From the cell containing the given text, extract its center point as (X, Y) coordinate. 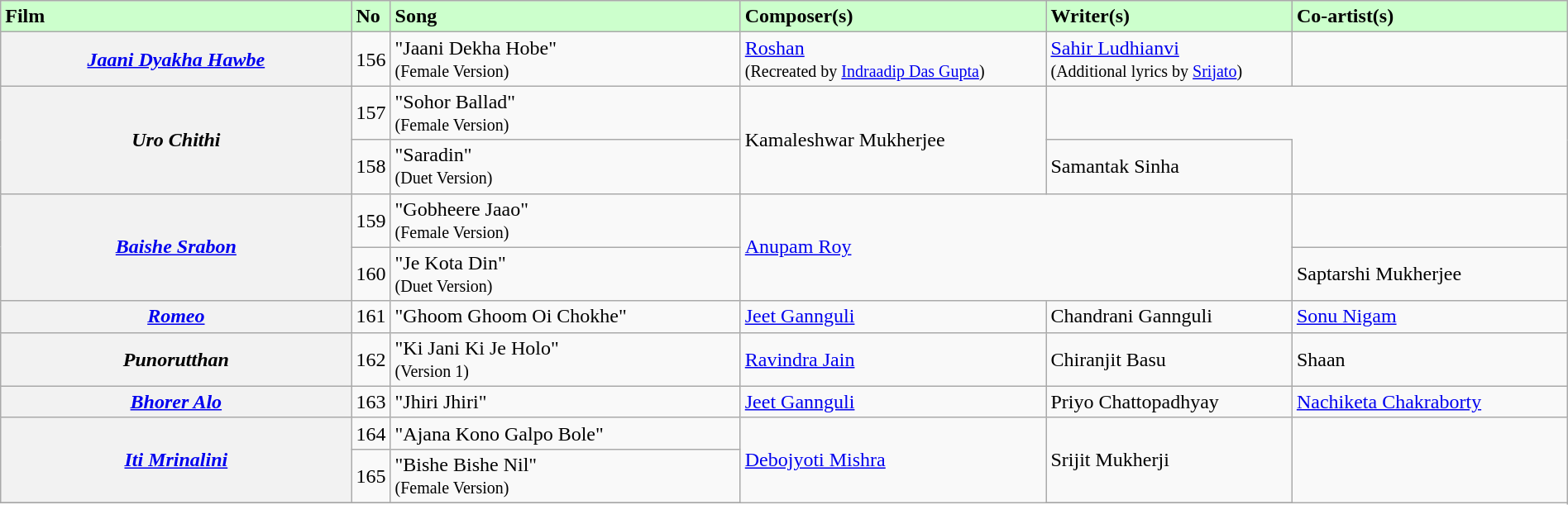
Sahir Ludhianvi(Additional lyrics by Srijato) (1169, 60)
Anupam Roy (1016, 247)
164 (370, 433)
Samantak Sinha (1169, 167)
Debojyoti Mishra (893, 460)
Writer(s) (1169, 17)
Jaani Dyakha Hawbe (176, 60)
160 (370, 274)
"Gobheere Jaao"(Female Version) (566, 220)
Punorutthan (176, 359)
165 (370, 476)
Romeo (176, 317)
Ravindra Jain (893, 359)
Bhorer Alo (176, 402)
"Saradin"(Duet Version) (566, 167)
Roshan(Recreated by Indraadip Das Gupta) (893, 60)
Song (566, 17)
"Jhiri Jhiri" (566, 402)
Sonu Nigam (1429, 317)
Srijit Mukherji (1169, 460)
158 (370, 167)
Baishe Srabon (176, 247)
"Je Kota Din"(Duet Version) (566, 274)
"Ki Jani Ki Je Holo"(Version 1) (566, 359)
Iti Mrinalini (176, 460)
Chiranjit Basu (1169, 359)
Composer(s) (893, 17)
Co-artist(s) (1429, 17)
Kamaleshwar Mukherjee (893, 140)
"Ajana Kono Galpo Bole" (566, 433)
156 (370, 60)
157 (370, 112)
Shaan (1429, 359)
"Jaani Dekha Hobe"(Female Version) (566, 60)
Nachiketa Chakraborty (1429, 402)
"Sohor Ballad"(Female Version) (566, 112)
162 (370, 359)
"Bishe Bishe Nil"(Female Version) (566, 476)
Saptarshi Mukherjee (1429, 274)
159 (370, 220)
Chandrani Gannguli (1169, 317)
Uro Chithi (176, 140)
No (370, 17)
163 (370, 402)
161 (370, 317)
Priyo Chattopadhyay (1169, 402)
Film (176, 17)
"Ghoom Ghoom Oi Chokhe" (566, 317)
